From the cell containing the given text, extract its center point as [x, y] coordinate. 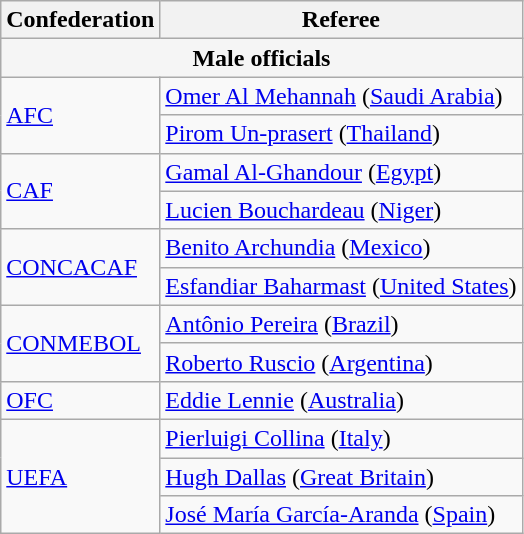
Pirom Un-prasert (Thailand) [341, 134]
CONCACAF [80, 267]
Antônio Pereira (Brazil) [341, 324]
José María García-Aranda (Spain) [341, 515]
Pierluigi Collina (Italy) [341, 438]
Lucien Bouchardeau (Niger) [341, 210]
Referee [341, 20]
OFC [80, 400]
Gamal Al-Ghandour (Egypt) [341, 172]
Eddie Lennie (Australia) [341, 400]
Esfandiar Baharmast (United States) [341, 286]
CONMEBOL [80, 343]
Male officials [262, 58]
AFC [80, 115]
UEFA [80, 476]
Hugh Dallas (Great Britain) [341, 477]
Confederation [80, 20]
Benito Archundia (Mexico) [341, 248]
CAF [80, 191]
Roberto Ruscio (Argentina) [341, 362]
Omer Al Mehannah (Saudi Arabia) [341, 96]
